Locate the cell with the specified text and output its (x, y) center coordinate. 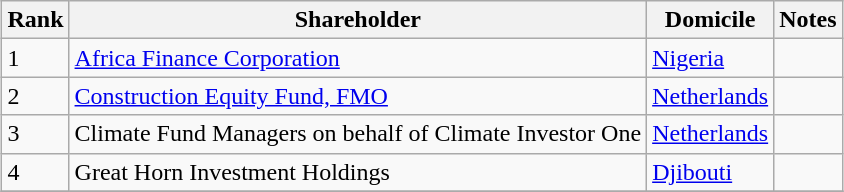
Construction Equity Fund, FMO (358, 96)
4 (36, 172)
Domicile (710, 20)
Rank (36, 20)
Africa Finance Corporation (358, 58)
1 (36, 58)
3 (36, 134)
Climate Fund Managers on behalf of Climate Investor One (358, 134)
Djibouti (710, 172)
2 (36, 96)
Notes (808, 20)
Shareholder (358, 20)
Great Horn Investment Holdings (358, 172)
Nigeria (710, 58)
